Search for the cell housing the specified text and yield its (x, y) center coordinate. 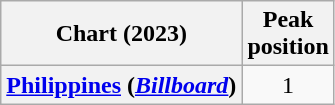
Peakposition (288, 34)
1 (288, 85)
Philippines (Billboard) (122, 85)
Chart (2023) (122, 34)
